Output the [X, Y] coordinate of the center of the cell containing the given text.  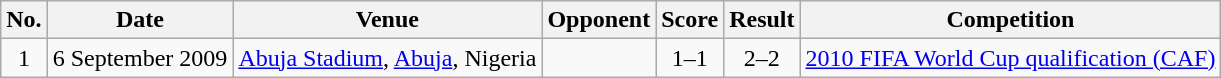
1 [24, 58]
2–2 [762, 58]
Opponent [599, 20]
Result [762, 20]
Score [690, 20]
Venue [388, 20]
Competition [1010, 20]
No. [24, 20]
2010 FIFA World Cup qualification (CAF) [1010, 58]
6 September 2009 [140, 58]
Date [140, 20]
Abuja Stadium, Abuja, Nigeria [388, 58]
1–1 [690, 58]
